Return the [x, y] coordinate for the center point of the cell that contains the specified text.  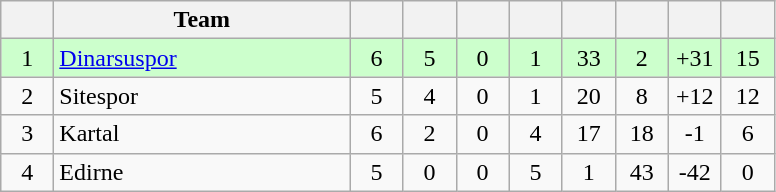
Kartal [202, 134]
12 [748, 96]
Sitespor [202, 96]
33 [588, 58]
+31 [694, 58]
Team [202, 20]
+12 [694, 96]
15 [748, 58]
43 [642, 172]
-42 [694, 172]
Edirne [202, 172]
8 [642, 96]
18 [642, 134]
-1 [694, 134]
20 [588, 96]
3 [28, 134]
Dinarsuspor [202, 58]
17 [588, 134]
